Return the (X, Y) coordinate for the center point of the cell that contains the specified text.  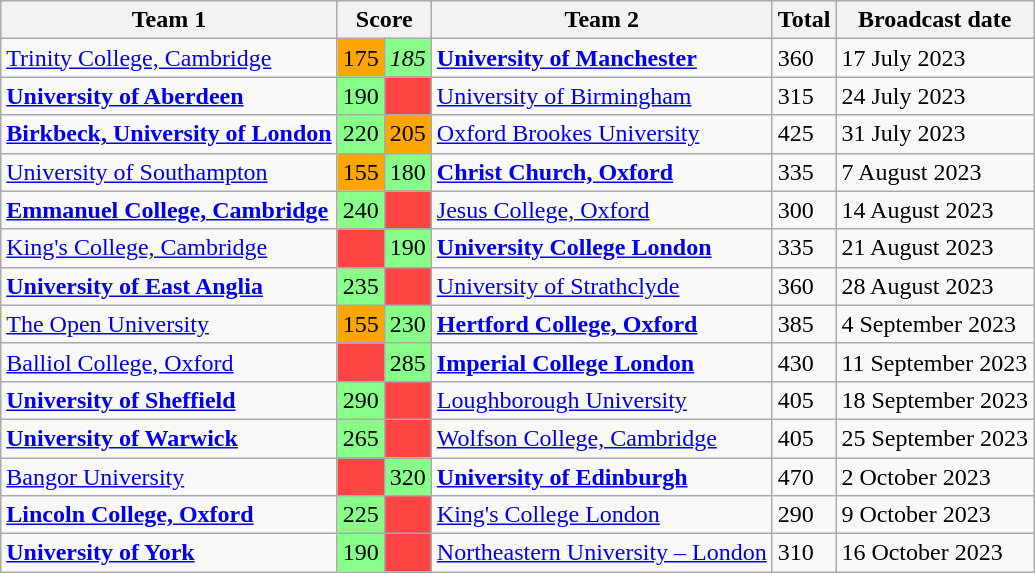
205 (408, 134)
Northeastern University – London (602, 553)
4 September 2023 (935, 324)
17 July 2023 (935, 58)
430 (804, 362)
315 (804, 96)
9 October 2023 (935, 515)
Emmanuel College, Cambridge (169, 210)
University of East Anglia (169, 286)
24 July 2023 (935, 96)
18 September 2023 (935, 400)
King's College London (602, 515)
Hertford College, Oxford (602, 324)
185 (408, 58)
310 (804, 553)
Jesus College, Oxford (602, 210)
21 August 2023 (935, 248)
Score (384, 20)
Team 1 (169, 20)
320 (408, 477)
University of York (169, 553)
175 (360, 58)
Oxford Brookes University (602, 134)
King's College, Cambridge (169, 248)
University of Warwick (169, 438)
180 (408, 172)
Wolfson College, Cambridge (602, 438)
385 (804, 324)
Loughborough University (602, 400)
220 (360, 134)
Team 2 (602, 20)
2 October 2023 (935, 477)
Imperial College London (602, 362)
425 (804, 134)
14 August 2023 (935, 210)
University College London (602, 248)
University of Birmingham (602, 96)
Bangor University (169, 477)
Lincoln College, Oxford (169, 515)
Trinity College, Cambridge (169, 58)
Broadcast date (935, 20)
25 September 2023 (935, 438)
225 (360, 515)
University of Aberdeen (169, 96)
University of Manchester (602, 58)
University of Edinburgh (602, 477)
16 October 2023 (935, 553)
University of Strathclyde (602, 286)
11 September 2023 (935, 362)
University of Sheffield (169, 400)
31 July 2023 (935, 134)
230 (408, 324)
7 August 2023 (935, 172)
University of Southampton (169, 172)
300 (804, 210)
470 (804, 477)
240 (360, 210)
235 (360, 286)
Birkbeck, University of London (169, 134)
The Open University (169, 324)
Balliol College, Oxford (169, 362)
285 (408, 362)
265 (360, 438)
Total (804, 20)
28 August 2023 (935, 286)
Christ Church, Oxford (602, 172)
